Pinpoint the cell where the given text exists, returning its (X, Y) midpoint coordinate. 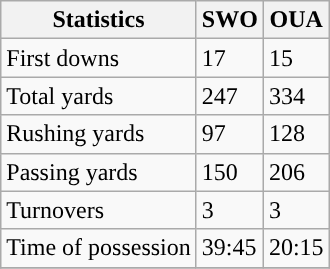
128 (296, 134)
150 (230, 172)
15 (296, 58)
Total yards (99, 96)
206 (296, 172)
SWO (230, 20)
20:15 (296, 248)
Time of possession (99, 248)
OUA (296, 20)
247 (230, 96)
17 (230, 58)
39:45 (230, 248)
Rushing yards (99, 134)
Turnovers (99, 210)
Passing yards (99, 172)
334 (296, 96)
97 (230, 134)
Statistics (99, 20)
First downs (99, 58)
